Output the [x, y] coordinate of the center of the cell containing the given text.  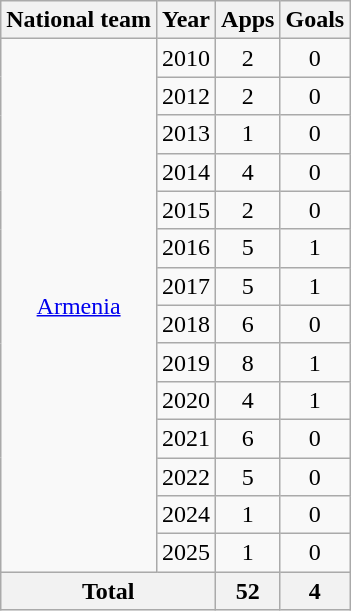
8 [248, 362]
2019 [186, 362]
2012 [186, 96]
2024 [186, 515]
Year [186, 20]
52 [248, 591]
Apps [248, 20]
Total [108, 591]
2014 [186, 172]
2016 [186, 248]
Goals [315, 20]
2022 [186, 477]
2020 [186, 400]
2018 [186, 324]
2017 [186, 286]
2025 [186, 553]
National team [79, 20]
2013 [186, 134]
Armenia [79, 306]
2010 [186, 58]
2021 [186, 438]
2015 [186, 210]
